Provide the [x, y] coordinate of the cell's center where the given text is located.  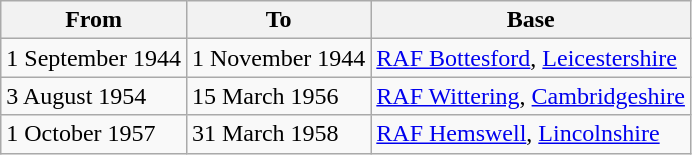
1 November 1944 [278, 58]
From [94, 20]
1 October 1957 [94, 134]
1 September 1944 [94, 58]
RAF Wittering, Cambridgeshire [531, 96]
RAF Bottesford, Leicestershire [531, 58]
3 August 1954 [94, 96]
31 March 1958 [278, 134]
15 March 1956 [278, 96]
RAF Hemswell, Lincolnshire [531, 134]
Base [531, 20]
To [278, 20]
